Find where the given text appears and provide that cell's center as (x, y) coordinate. 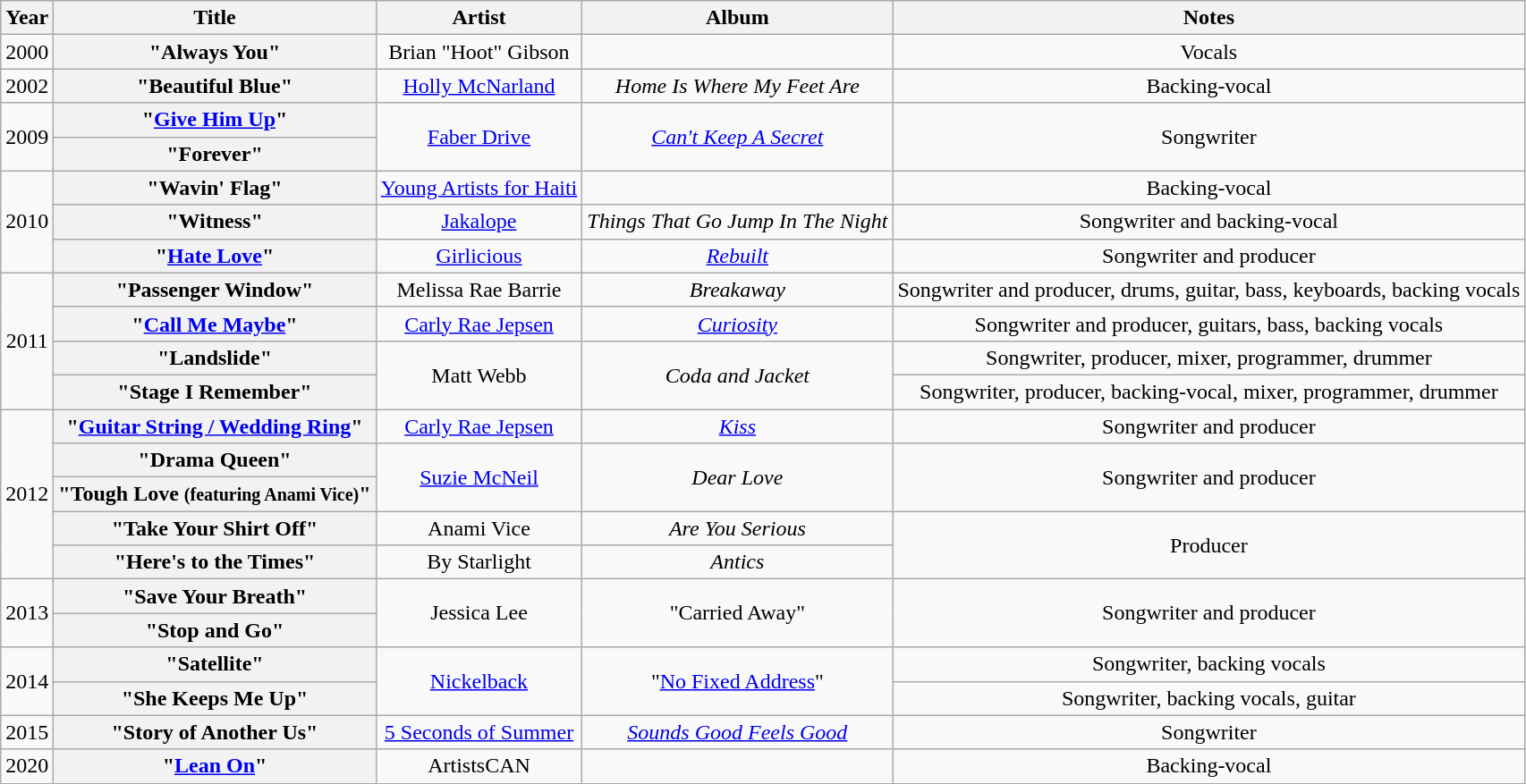
Sounds Good Feels Good (737, 732)
2002 (27, 86)
Rebuilt (737, 256)
Anami Vice (479, 528)
Melissa Rae Barrie (479, 290)
Songwriter and backing-vocal (1209, 222)
"Take Your Shirt Off" (215, 528)
Songwriter, producer, backing-vocal, mixer, programmer, drummer (1209, 392)
Songwriter and producer, drums, guitar, bass, keyboards, backing vocals (1209, 290)
Notes (1209, 18)
5 Seconds of Summer (479, 732)
"She Keeps Me Up" (215, 698)
Songwriter, producer, mixer, programmer, drummer (1209, 358)
"Guitar String / Wedding Ring" (215, 426)
By Starlight (479, 562)
"Satellite" (215, 664)
"Passenger Window" (215, 290)
Can't Keep A Secret (737, 137)
Matt Webb (479, 375)
"Give Him Up" (215, 120)
Home Is Where My Feet Are (737, 86)
"Lean On" (215, 766)
Brian "Hoot" Gibson (479, 52)
Curiosity (737, 324)
"Witness" (215, 222)
Songwriter, backing vocals (1209, 664)
"Hate Love" (215, 256)
2013 (27, 613)
"Carried Away" (737, 613)
2012 (27, 494)
Year (27, 18)
2011 (27, 341)
Faber Drive (479, 137)
Dear Love (737, 477)
"Forever" (215, 154)
Songwriter and producer, guitars, bass, backing vocals (1209, 324)
Vocals (1209, 52)
"Call Me Maybe" (215, 324)
2015 (27, 732)
2009 (27, 137)
"Drama Queen" (215, 460)
"Beautiful Blue" (215, 86)
2020 (27, 766)
Songwriter, backing vocals, guitar (1209, 698)
"Always You" (215, 52)
Coda and Jacket (737, 375)
Young Artists for Haiti (479, 188)
"Landslide" (215, 358)
Antics (737, 562)
Holly McNarland (479, 86)
Artist (479, 18)
Things That Go Jump In The Night (737, 222)
"Stage I Remember" (215, 392)
"Stop and Go" (215, 630)
"Save Your Breath" (215, 596)
Title (215, 18)
Are You Serious (737, 528)
"No Fixed Address" (737, 681)
Producer (1209, 545)
Girlicious (479, 256)
Album (737, 18)
"Wavin' Flag" (215, 188)
ArtistsCAN (479, 766)
"Here's to the Times" (215, 562)
Kiss (737, 426)
Breakaway (737, 290)
2010 (27, 222)
"Story of Another Us" (215, 732)
Jakalope (479, 222)
"Tough Love (featuring Anami Vice)" (215, 494)
Suzie McNeil (479, 477)
2014 (27, 681)
Jessica Lee (479, 613)
2000 (27, 52)
Nickelback (479, 681)
